From the cell containing the given text, extract its center point as (x, y) coordinate. 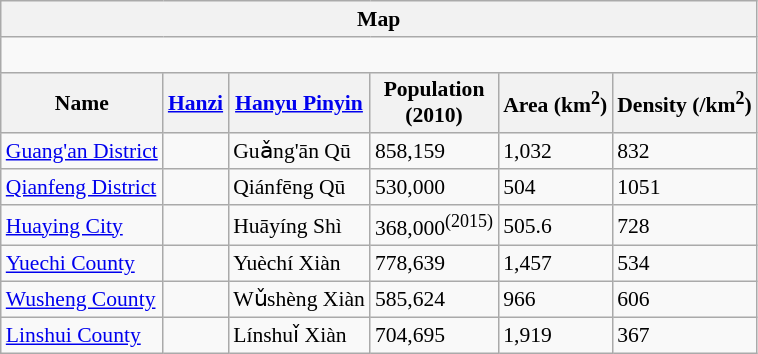
367 (684, 335)
504 (555, 187)
Population(2010) (434, 102)
534 (684, 264)
1,457 (555, 264)
368,000(2015) (434, 226)
Guǎng'ān Qū (299, 152)
Map (379, 19)
Wǔshèng Xiàn (299, 300)
832 (684, 152)
Guang'an District (82, 152)
Name (82, 102)
606 (684, 300)
Area (km2) (555, 102)
530,000 (434, 187)
Yuechi County (82, 264)
505.6 (555, 226)
966 (555, 300)
728 (684, 226)
1051 (684, 187)
585,624 (434, 300)
Wusheng County (82, 300)
704,695 (434, 335)
Qianfeng District (82, 187)
Qiánfēng Qū (299, 187)
Línshuǐ Xiàn (299, 335)
Hanzi (196, 102)
Linshui County (82, 335)
Hanyu Pinyin (299, 102)
Huāyíng Shì (299, 226)
1,919 (555, 335)
Density (/km2) (684, 102)
858,159 (434, 152)
Huaying City (82, 226)
1,032 (555, 152)
Yuèchí Xiàn (299, 264)
778,639 (434, 264)
